Output the (X, Y) coordinate of the center of the cell containing the given text.  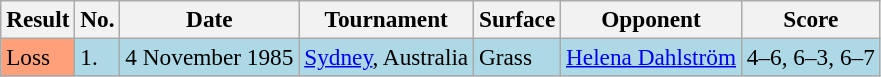
Result (38, 19)
Opponent (652, 19)
4–6, 6–3, 6–7 (810, 57)
Surface (518, 19)
Date (210, 19)
1. (98, 57)
No. (98, 19)
4 November 1985 (210, 57)
Helena Dahlström (652, 57)
Sydney, Australia (386, 57)
Grass (518, 57)
Tournament (386, 19)
Score (810, 19)
Loss (38, 57)
